Provide the (x, y) coordinate of the cell's center where the given text is located.  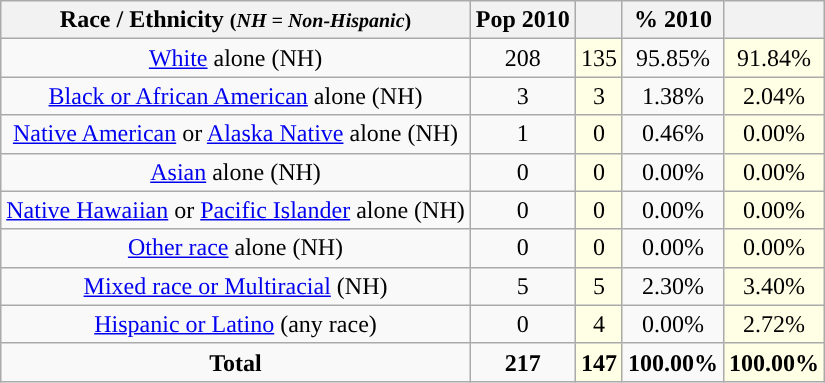
3.40% (774, 286)
White alone (NH) (236, 58)
95.85% (672, 58)
Race / Ethnicity (NH = Non-Hispanic) (236, 20)
Native American or Alaska Native alone (NH) (236, 134)
2.04% (774, 96)
2.30% (672, 286)
Pop 2010 (522, 20)
Total (236, 362)
Other race alone (NH) (236, 248)
% 2010 (672, 20)
208 (522, 58)
1.38% (672, 96)
0.46% (672, 134)
1 (522, 134)
2.72% (774, 324)
Black or African American alone (NH) (236, 96)
Mixed race or Multiracial (NH) (236, 286)
91.84% (774, 58)
4 (598, 324)
135 (598, 58)
Hispanic or Latino (any race) (236, 324)
Asian alone (NH) (236, 172)
Native Hawaiian or Pacific Islander alone (NH) (236, 210)
217 (522, 362)
147 (598, 362)
